Find where the given text appears and provide that cell's center as (X, Y) coordinate. 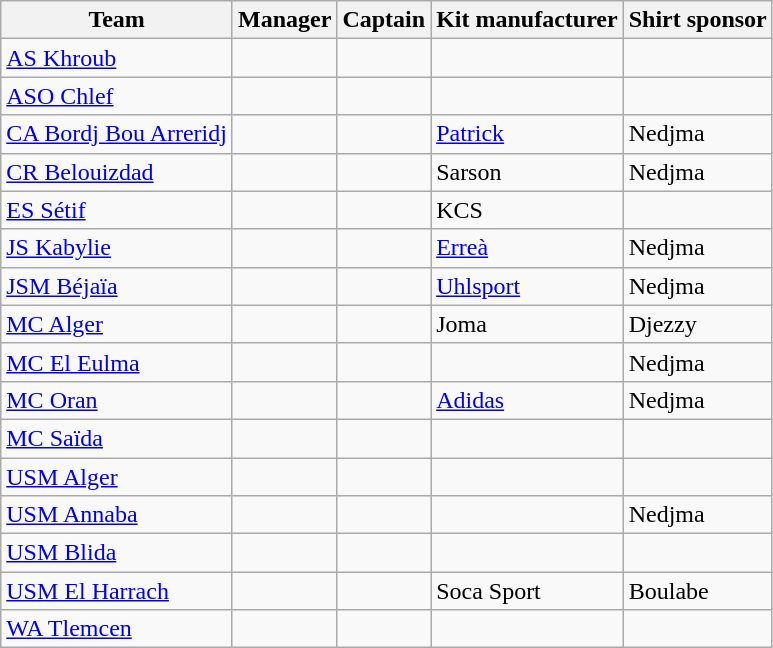
Djezzy (698, 324)
Boulabe (698, 591)
Uhlsport (528, 286)
JSM Béjaïa (117, 286)
Patrick (528, 134)
JS Kabylie (117, 248)
USM Annaba (117, 515)
MC Alger (117, 324)
CA Bordj Bou Arreridj (117, 134)
ES Sétif (117, 210)
USM Alger (117, 477)
WA Tlemcen (117, 629)
Joma (528, 324)
KCS (528, 210)
ASO Chlef (117, 96)
Team (117, 20)
USM El Harrach (117, 591)
MC Saïda (117, 438)
Captain (384, 20)
Erreà (528, 248)
Kit manufacturer (528, 20)
USM Blida (117, 553)
Manager (284, 20)
Soca Sport (528, 591)
Shirt sponsor (698, 20)
MC El Eulma (117, 362)
Sarson (528, 172)
Adidas (528, 400)
CR Belouizdad (117, 172)
AS Khroub (117, 58)
MC Oran (117, 400)
